Pinpoint the cell where the given text exists, returning its [X, Y] midpoint coordinate. 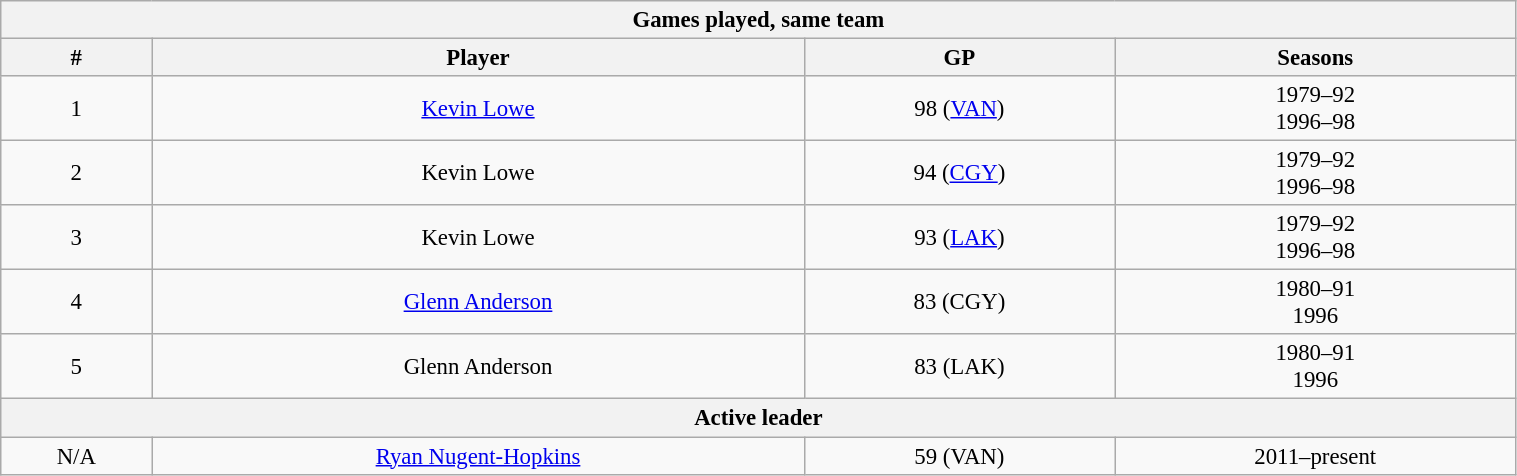
2011–present [1315, 456]
3 [76, 238]
Seasons [1315, 58]
4 [76, 302]
83 (CGY) [959, 302]
93 (LAK) [959, 238]
Active leader [758, 418]
5 [76, 366]
Ryan Nugent-Hopkins [478, 456]
98 (VAN) [959, 108]
N/A [76, 456]
59 (VAN) [959, 456]
83 (LAK) [959, 366]
Games played, same team [758, 20]
1 [76, 108]
2 [76, 174]
Player [478, 58]
GP [959, 58]
94 (CGY) [959, 174]
# [76, 58]
